Provide the [x, y] coordinate of the cell's center where the given text is located.  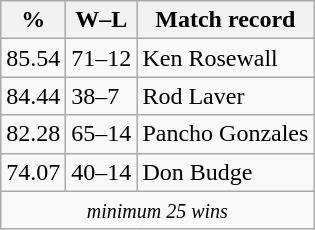
65–14 [102, 134]
71–12 [102, 58]
40–14 [102, 172]
% [34, 20]
82.28 [34, 134]
Match record [226, 20]
Don Budge [226, 172]
38–7 [102, 96]
minimum 25 wins [158, 210]
85.54 [34, 58]
Ken Rosewall [226, 58]
Rod Laver [226, 96]
W–L [102, 20]
84.44 [34, 96]
Pancho Gonzales [226, 134]
74.07 [34, 172]
